Pinpoint the cell where the given text exists, returning its [X, Y] midpoint coordinate. 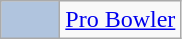
Pro Bowler [120, 20]
